From the cell containing the given text, extract its center point as [X, Y] coordinate. 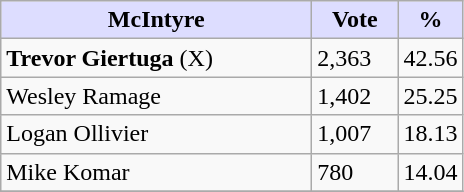
42.56 [430, 58]
2,363 [355, 58]
Vote [355, 20]
1,402 [355, 96]
Logan Ollivier [156, 134]
Trevor Giertuga (X) [156, 58]
% [430, 20]
1,007 [355, 134]
780 [355, 172]
Wesley Ramage [156, 96]
McIntyre [156, 20]
18.13 [430, 134]
25.25 [430, 96]
14.04 [430, 172]
Mike Komar [156, 172]
